Locate the cell with the specified text and output its (X, Y) center coordinate. 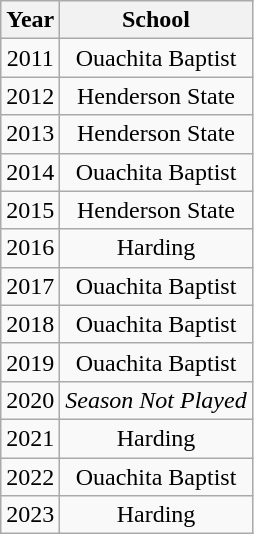
2016 (30, 248)
2020 (30, 400)
2022 (30, 477)
2023 (30, 515)
Season Not Played (156, 400)
School (156, 20)
2012 (30, 96)
2011 (30, 58)
2014 (30, 172)
2017 (30, 286)
2015 (30, 210)
2018 (30, 324)
2021 (30, 438)
Year (30, 20)
2013 (30, 134)
2019 (30, 362)
